Pinpoint the cell where the given text exists, returning its [X, Y] midpoint coordinate. 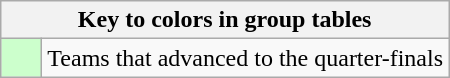
Key to colors in group tables [225, 20]
Teams that advanced to the quarter-finals [246, 58]
